Locate the cell with the specified text and output its (X, Y) center coordinate. 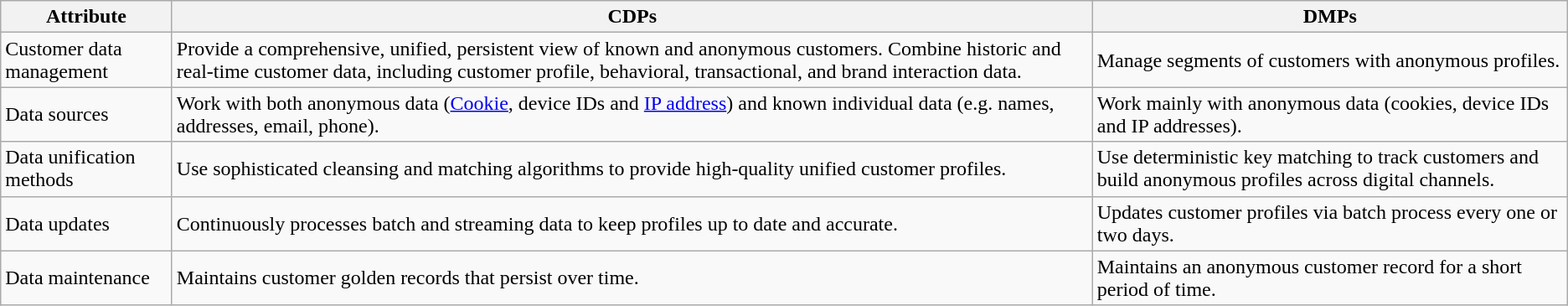
Data unification methods (87, 169)
Maintains customer golden records that persist over time. (632, 278)
Attribute (87, 17)
Updates customer profiles via batch process every one or two days. (1330, 223)
Data updates (87, 223)
Data maintenance (87, 278)
CDPs (632, 17)
Use deterministic key matching to track customers and build anonymous profiles across digital channels. (1330, 169)
Maintains an anonymous customer record for a short period of time. (1330, 278)
Work with both anonymous data (Cookie, device IDs and IP address) and known individual data (e.g. names, addresses, email, phone). (632, 114)
DMPs (1330, 17)
Use sophisticated cleansing and matching algorithms to provide high-quality unified customer profiles. (632, 169)
Customer data management (87, 60)
Manage segments of customers with anonymous profiles. (1330, 60)
Data sources (87, 114)
Work mainly with anonymous data (cookies, device IDs and IP addresses). (1330, 114)
Continuously processes batch and streaming data to keep profiles up to date and accurate. (632, 223)
